Locate the cell with the specified text and output its (X, Y) center coordinate. 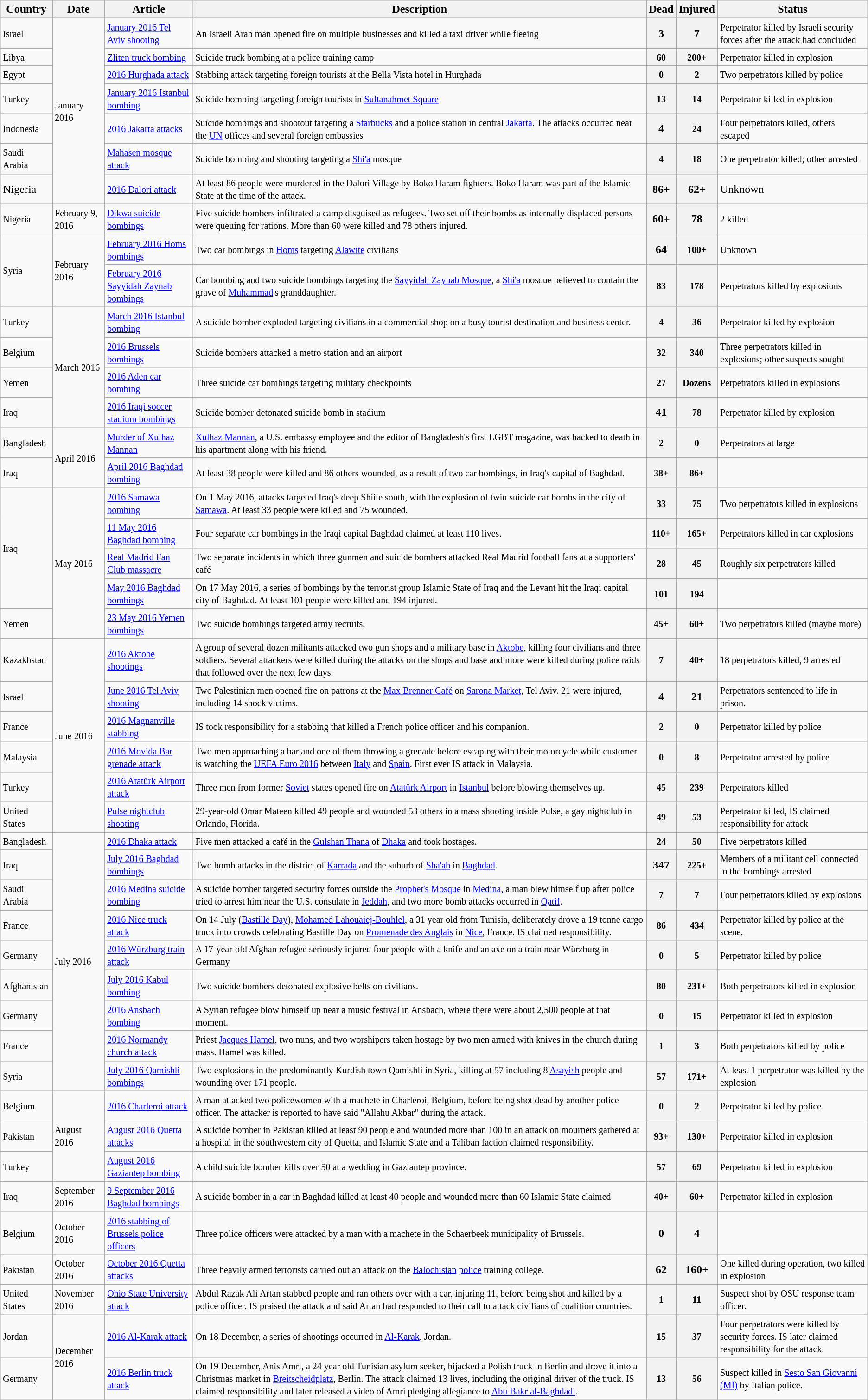
Perpetrators killed by explosions (792, 285)
Jordan (26, 1336)
Ohio State University attack (149, 1299)
February 2016 Sayyidah Zaynab bombings (149, 285)
49 (661, 817)
February 2016 (79, 271)
August 2016 (79, 1136)
Zliten truck bombing (149, 57)
50 (696, 841)
February 9, 2016 (79, 219)
Roughly six perpetrators killed (792, 564)
56 (696, 1379)
Pulse nightclub shooting (149, 817)
January 2016 Tel Aviv shooting (149, 33)
Perpetrators sentenced to life in prison. (792, 696)
Suicide bombing targeting foreign tourists in Sultanahmet Square (420, 98)
41 (661, 412)
IS took responsibility for a stabbing that killed a French police officer and his companion. (420, 727)
2016 stabbing of Brussels police officers (149, 1233)
2016 Magnanville stabbing (149, 727)
347 (661, 865)
July 2016 Qamishli bombings (149, 1076)
Real Madrid Fan Club massacre (149, 564)
Suicide bombing and shooting targeting a Shi'a mosque (420, 158)
Perpetrator killed, IS claimed responsibility for attack (792, 817)
239 (696, 787)
Both perpetrators killed by police (792, 1045)
36 (696, 322)
Murder of Xulhaz Mannan (149, 443)
33 (661, 503)
A 17-year-old Afghan refugee seriously injured four people with a knife and an axe on a train near Würzburg in Germany (420, 956)
June 2016 Tel Aviv shooting (149, 696)
Suicide truck bombing at a police training camp (420, 57)
Dozens (696, 383)
August 2016 Quetta attacks (149, 1136)
Two perpetrators killed in explosions (792, 503)
One killed during operation, two killed in explosion (792, 1269)
On 18 December, a series of shootings occurred in Al-Karak, Jordan. (420, 1336)
2016 Movida Bar grenade attack (149, 756)
January 2016 Istanbul bombing (149, 98)
2016 Atatürk Airport attack (149, 787)
Suicide bomber detonated suicide bomb in stadium (420, 412)
Perpetrators killed (792, 787)
27 (661, 383)
165+ (696, 533)
At least 86 people were murdered in the Dalori Village by Boko Haram fighters. Boko Haram was part of the Islamic State at the time of the attack. (420, 189)
A suicide bomber in a car in Baghdad killed at least 40 people and wounded more than 60 Islamic State claimed (420, 1197)
February 2016 Homs bombings (149, 249)
5 (696, 956)
Five perpetrators killed (792, 841)
Two bomb attacks in the district of Karrada and the suburb of Sha'ab in Baghdad. (420, 865)
45+ (661, 624)
Car bombing and two suicide bombings targeting the Sayyidah Zaynab Mosque, a Shi'a mosque believed to contain the grave of Muhammad's granddaughter. (420, 285)
2016 Berlin truck attack (149, 1379)
Perpetrators at large (792, 443)
November 2016 (79, 1299)
Perpetrator arrested by police (792, 756)
A Syrian refugee blow himself up near a music festival in Ansbach, where there were about 2,500 people at that moment. (420, 1016)
Two explosions in the predominantly Kurdish town Qamishli in Syria, killing at 57 including 8 Asayish people and wounding over 171 people. (420, 1076)
A suicide bomber exploded targeting civilians in a commercial shop on a busy tourist destination and business center. (420, 322)
Perpetrator killed by Israeli security forces after the attack had concluded (792, 33)
Country (26, 9)
194 (696, 593)
32 (661, 352)
December 2016 (79, 1357)
Perpetrator killed by police at the scene. (792, 925)
2016 Aden car bombing (149, 383)
April 2016 Baghdad bombing (149, 473)
Injured (696, 9)
Suspect shot by OSU response team officer. (792, 1299)
75 (696, 503)
Four perpetrators killed by explosions (792, 895)
March 2016 (79, 367)
80 (661, 985)
23 May 2016 Yemen bombings (149, 624)
Priest Jacques Hamel, two nuns, and two worshipers taken hostage by two men armed with knives in the church during mass. Hamel was killed. (420, 1045)
100+ (696, 249)
171+ (696, 1076)
Two suicide bombers detonated explosive belts on civilians. (420, 985)
May 2016 (79, 564)
2016 Würzburg train attack (149, 956)
July 2016 Kabul bombing (149, 985)
69 (696, 1166)
18 perpetrators killed, 9 arrested (792, 660)
Indonesia (26, 129)
Two perpetrators killed by police (792, 75)
340 (696, 352)
Kazakhstan (26, 660)
Both perpetrators killed in explosion (792, 985)
March 2016 Istanbul bombing (149, 322)
October 2016 Quetta attacks (149, 1269)
July 2016 (79, 962)
Three suicide car bombings targeting military checkpoints (420, 383)
Three heavily armed terrorists carried out an attack on the Balochistan police training college. (420, 1269)
130+ (696, 1136)
18 (696, 158)
110+ (661, 533)
Article (149, 9)
An Israeli Arab man opened fire on multiple businesses and killed a taxi driver while fleeing (420, 33)
62 (661, 1269)
August 2016 Gaziantep bombing (149, 1166)
225+ (696, 865)
Egypt (26, 75)
Mahasen mosque attack (149, 158)
29-year-old Omar Mateen killed 49 people and wounded 53 others in a mass shooting inside Pulse, a gay nightclub in Orlando, Florida. (420, 817)
Dead (661, 9)
11 May 2016 Baghdad bombing (149, 533)
Date (79, 9)
2016 Al-Karak attack (149, 1336)
2016 Nice truck attack (149, 925)
Status (792, 9)
September 2016 (79, 1197)
Two Palestinian men opened fire on patrons at the Max Brenner Café on Sarona Market, Tel Aviv. 21 were injured, including 14 shock victims. (420, 696)
2016 Hurghada attack (149, 75)
160+ (696, 1269)
2016 Jakarta attacks (149, 129)
2016 Ansbach bombing (149, 1016)
Three police officers were attacked by a man with a machete in the Schaerbeek municipality of Brussels. (420, 1233)
A child suicide bomber kills over 50 at a wedding in Gaziantep province. (420, 1166)
2016 Dalori attack (149, 189)
Afghanistan (26, 985)
2016 Iraqi soccer stadium bombings (149, 412)
21 (696, 696)
231+ (696, 985)
Suspect killed in Sesto San Giovanni (MI) by Italian police. (792, 1379)
Four perpetrators were killed by security forces. IS later claimed responsibility for the attack. (792, 1336)
Perpetrators killed in car explosions (792, 533)
38+ (661, 473)
62+ (696, 189)
2016 Brussels bombings (149, 352)
January 2016 (79, 111)
83 (661, 285)
Three men from former Soviet states opened fire on Atatürk Airport in Istanbul before blowing themselves up. (420, 787)
8 (696, 756)
60 (661, 57)
53 (696, 817)
2016 Charleroi attack (149, 1106)
Description (420, 9)
9 September 2016 Baghdad bombings (149, 1197)
64 (661, 249)
Stabbing attack targeting foreign tourists at the Bella Vista hotel in Hurghada (420, 75)
Four perpetrators killed, others escaped (792, 129)
93+ (661, 1136)
2016 Normandy church attack (149, 1045)
Two suicide bombings targeted army recruits. (420, 624)
May 2016 Baghdad bombings (149, 593)
2016 Samawa bombing (149, 503)
Malaysia (26, 756)
Libya (26, 57)
Four separate car bombings in the Iraqi capital Baghdad claimed at least 110 lives. (420, 533)
101 (661, 593)
2016 Medina suicide bombing (149, 895)
11 (696, 1299)
2 killed (792, 219)
28 (661, 564)
At least 1 perpetrator was killed by the explosion (792, 1076)
86 (661, 925)
2016 Aktobe shootings (149, 660)
Two car bombings in Homs targeting Alawite civilians (420, 249)
200+ (696, 57)
June 2016 (79, 735)
Three perpetrators killed in explosions; other suspects sought (792, 352)
37 (696, 1336)
Suicide bombers attacked a metro station and an airport (420, 352)
Dikwa suicide bombings (149, 219)
Two perpetrators killed (maybe more) (792, 624)
Members of a militant cell connected to the bombings arrested (792, 865)
434 (696, 925)
Perpetrators killed in explosions (792, 383)
Five men attacked a café in the Gulshan Thana of Dhaka and took hostages. (420, 841)
14 (696, 98)
One perpetrator killed; other arrested (792, 158)
At least 38 people were killed and 86 others wounded, as a result of two car bombings, in Iraq's capital of Baghdad. (420, 473)
April 2016 (79, 458)
Two separate incidents in which three gunmen and suicide bombers attacked Real Madrid football fans at a supporters' café (420, 564)
2016 Dhaka attack (149, 841)
July 2016 Baghdad bombings (149, 865)
178 (696, 285)
